Search for the cell housing the specified text and yield its [x, y] center coordinate. 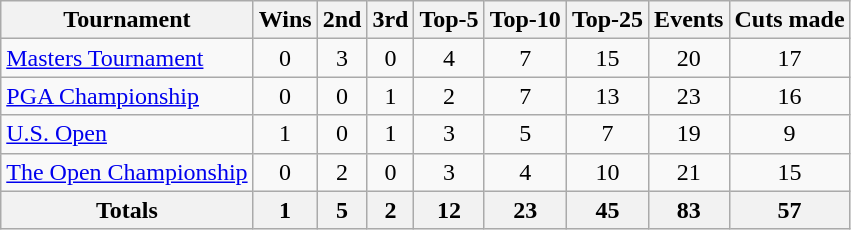
Cuts made [790, 20]
Tournament [127, 20]
19 [689, 134]
Top-10 [525, 20]
Masters Tournament [127, 58]
21 [689, 172]
The Open Championship [127, 172]
83 [689, 210]
16 [790, 96]
45 [607, 210]
12 [449, 210]
57 [790, 210]
Totals [127, 210]
PGA Championship [127, 96]
Top-25 [607, 20]
Top-5 [449, 20]
Events [689, 20]
17 [790, 58]
U.S. Open [127, 134]
13 [607, 96]
9 [790, 134]
10 [607, 172]
3rd [390, 20]
Wins [285, 20]
20 [689, 58]
2nd [342, 20]
